Capture the cell that displays the provided text and extract its [X, Y] central coordinate. 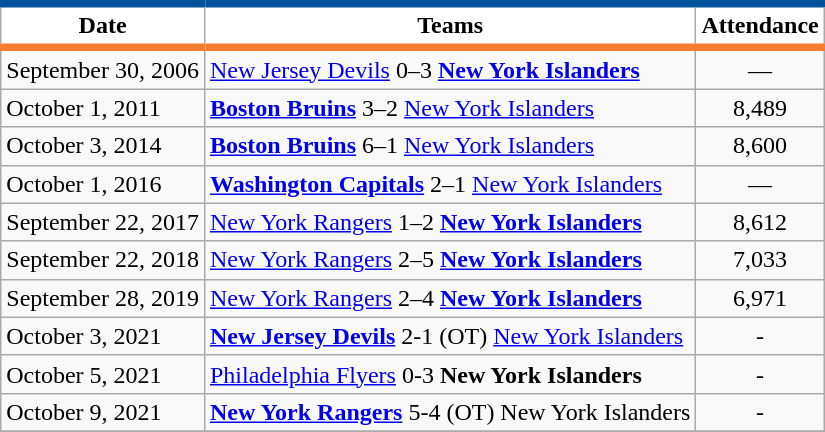
8,612 [760, 222]
New York Rangers 2–4 New York Islanders [450, 298]
8,600 [760, 146]
6,971 [760, 298]
October 5, 2021 [103, 374]
September 22, 2017 [103, 222]
Boston Bruins 6–1 New York Islanders [450, 146]
Philadelphia Flyers 0-3 New York Islanders [450, 374]
New Jersey Devils 2-1 (OT) New York Islanders [450, 336]
October 3, 2021 [103, 336]
New York Rangers 5-4 (OT) New York Islanders [450, 412]
Washington Capitals 2–1 New York Islanders [450, 184]
October 3, 2014 [103, 146]
Attendance [760, 26]
October 9, 2021 [103, 412]
New York Rangers 2–5 New York Islanders [450, 260]
September 28, 2019 [103, 298]
September 22, 2018 [103, 260]
September 30, 2006 [103, 68]
New Jersey Devils 0–3 New York Islanders [450, 68]
New York Rangers 1–2 New York Islanders [450, 222]
October 1, 2011 [103, 108]
7,033 [760, 260]
Boston Bruins 3–2 New York Islanders [450, 108]
October 1, 2016 [103, 184]
Teams [450, 26]
8,489 [760, 108]
Date [103, 26]
